Determine the (x, y) coordinate at the center of the cell enclosing the given text.  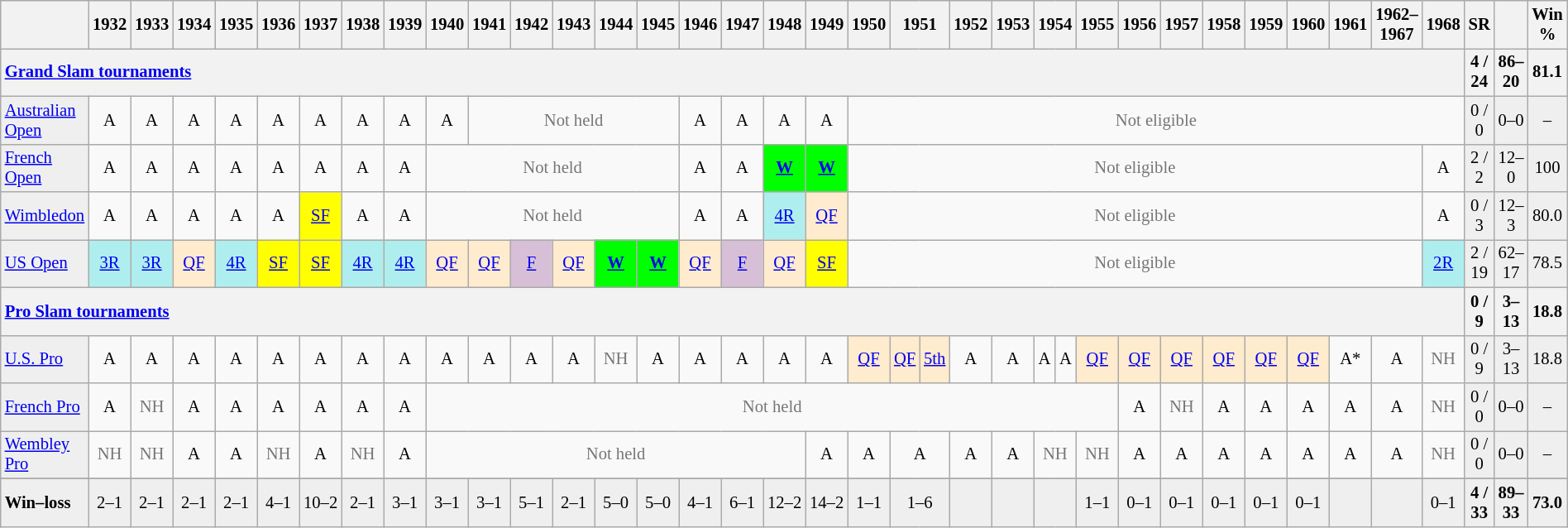
6–1 (743, 502)
1937 (321, 24)
Win–loss (45, 502)
Pro Slam tournaments (733, 311)
1953 (1012, 24)
Wembley Pro (45, 454)
1945 (658, 24)
US Open (45, 263)
Win % (1546, 24)
1954 (1055, 24)
2 / 2 (1480, 168)
100 (1546, 168)
1936 (278, 24)
1957 (1181, 24)
1944 (615, 24)
French Open (45, 168)
12–2 (784, 502)
80.0 (1546, 216)
81.1 (1546, 72)
1–6 (920, 502)
5th (935, 359)
1941 (490, 24)
1959 (1265, 24)
1946 (700, 24)
78.5 (1546, 263)
1955 (1097, 24)
1934 (194, 24)
2R (1444, 263)
1960 (1308, 24)
1958 (1224, 24)
U.S. Pro (45, 359)
1951 (920, 24)
1940 (447, 24)
1935 (237, 24)
1932 (109, 24)
Australian Open (45, 120)
2 / 19 (1480, 263)
4 / 33 (1480, 502)
1943 (574, 24)
1952 (971, 24)
1956 (1140, 24)
1938 (362, 24)
French Pro (45, 406)
Grand Slam tournaments (733, 72)
Wimbledon (45, 216)
14–2 (827, 502)
73.0 (1546, 502)
0 / 3 (1480, 216)
86–20 (1512, 72)
1968 (1444, 24)
12–3 (1512, 216)
1949 (827, 24)
1933 (152, 24)
62–17 (1512, 263)
1948 (784, 24)
5–1 (531, 502)
1961 (1350, 24)
1947 (743, 24)
12–0 (1512, 168)
1962–1967 (1396, 24)
A* (1350, 359)
1939 (405, 24)
10–2 (321, 502)
1942 (531, 24)
4 / 24 (1480, 72)
SR (1480, 24)
1950 (868, 24)
89–33 (1512, 502)
